Scan for the cell matching the given text and deliver its (x, y) coordinate at center. 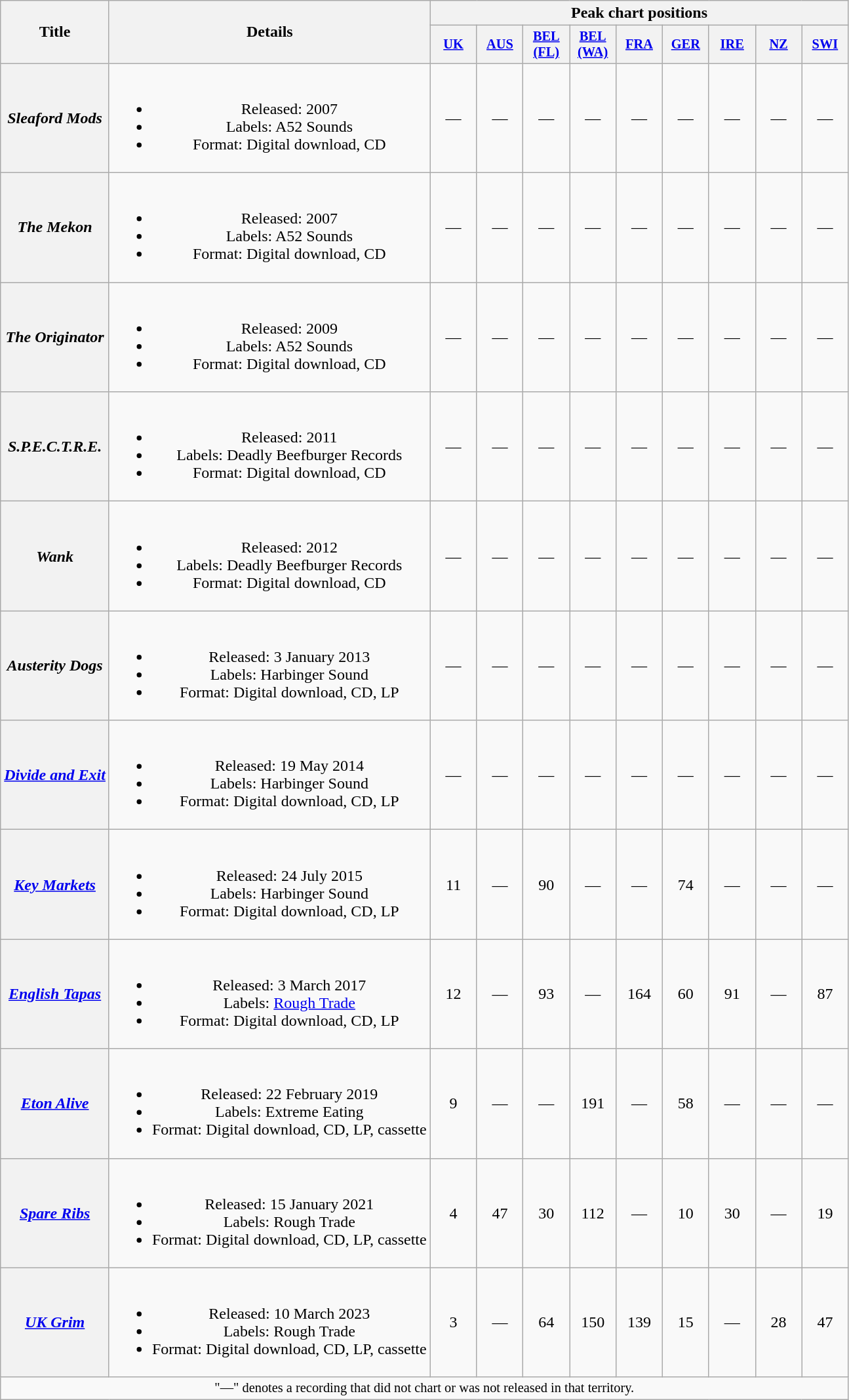
IRE (732, 45)
Released: 3 January 2013Labels: Harbinger SoundFormat: Digital download, CD, LP (269, 666)
Released: 2012Labels: Deadly Beefburger RecordsFormat: Digital download, CD (269, 556)
Spare Ribs (55, 1213)
19 (825, 1213)
Divide and Exit (55, 775)
191 (593, 1104)
UK (454, 45)
NZ (779, 45)
15 (686, 1323)
3 (454, 1323)
112 (593, 1213)
91 (732, 994)
4 (454, 1213)
AUS (500, 45)
Released: 10 March 2023Labels: Rough TradeFormat: Digital download, CD, LP, cassette (269, 1323)
90 (547, 885)
Released: 22 February 2019Labels: Extreme EatingFormat: Digital download, CD, LP, cassette (269, 1104)
93 (547, 994)
28 (779, 1323)
Wank (55, 556)
87 (825, 994)
74 (686, 885)
11 (454, 885)
Sleaford Mods (55, 118)
64 (547, 1323)
The Originator (55, 337)
Peak chart positions (639, 13)
Released: 15 January 2021Labels: Rough TradeFormat: Digital download, CD, LP, cassette (269, 1213)
The Mekon (55, 228)
Released: 2011Labels: Deadly Beefburger RecordsFormat: Digital download, CD (269, 447)
"—" denotes a recording that did not chart or was not released in that territory. (425, 1388)
BEL(FL) (547, 45)
Title (55, 32)
Austerity Dogs (55, 666)
Released: 19 May 2014Labels: Harbinger SoundFormat: Digital download, CD, LP (269, 775)
UK Grim (55, 1323)
Details (269, 32)
60 (686, 994)
SWI (825, 45)
Released: 3 March 2017Labels: Rough TradeFormat: Digital download, CD, LP (269, 994)
12 (454, 994)
Released: 2009Labels: A52 SoundsFormat: Digital download, CD (269, 337)
150 (593, 1323)
Key Markets (55, 885)
139 (640, 1323)
164 (640, 994)
10 (686, 1213)
English Tapas (55, 994)
58 (686, 1104)
FRA (640, 45)
BEL(WA) (593, 45)
S.P.E.C.T.R.E. (55, 447)
9 (454, 1104)
Released: 24 July 2015Labels: Harbinger SoundFormat: Digital download, CD, LP (269, 885)
Eton Alive (55, 1104)
GER (686, 45)
